Find where the given text appears and provide that cell's center as (X, Y) coordinate. 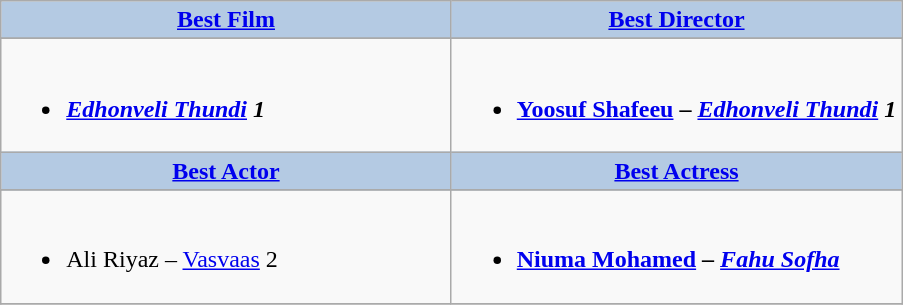
Best Actress (676, 171)
Edhonveli Thundi 1 (226, 96)
Best Director (676, 20)
Best Film (226, 20)
Ali Riyaz – Vasvaas 2 (226, 246)
Yoosuf Shafeeu – Edhonveli Thundi 1 (676, 96)
Niuma Mohamed – Fahu Sofha (676, 246)
Best Actor (226, 171)
